Capture the cell that displays the provided text and extract its (X, Y) central coordinate. 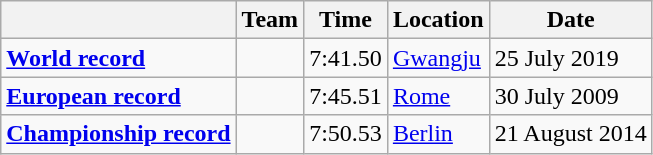
European record (118, 96)
7:50.53 (346, 134)
Rome (438, 96)
21 August 2014 (570, 134)
Team (270, 20)
7:45.51 (346, 96)
30 July 2009 (570, 96)
World record (118, 58)
7:41.50 (346, 58)
Championship record (118, 134)
Date (570, 20)
25 July 2019 (570, 58)
Gwangju (438, 58)
Berlin (438, 134)
Time (346, 20)
Location (438, 20)
